From the cell containing the given text, extract its center point as (x, y) coordinate. 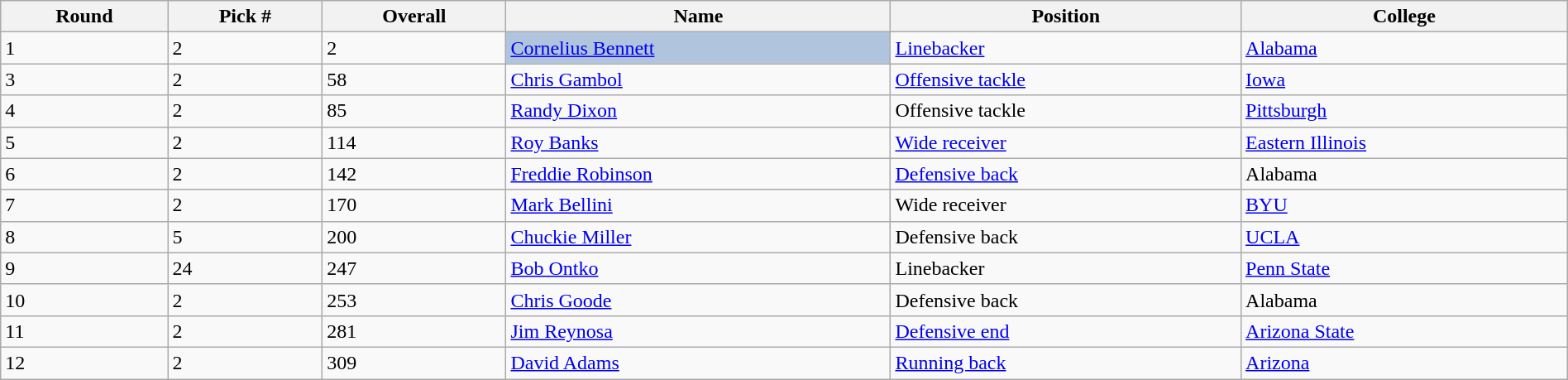
1 (84, 48)
Overall (414, 17)
BYU (1404, 205)
Cornelius Bennett (698, 48)
Jim Reynosa (698, 331)
142 (414, 174)
Pittsburgh (1404, 111)
Arizona State (1404, 331)
Arizona (1404, 363)
Position (1066, 17)
9 (84, 268)
7 (84, 205)
58 (414, 79)
4 (84, 111)
309 (414, 363)
Name (698, 17)
Round (84, 17)
8 (84, 237)
Bob Ontko (698, 268)
247 (414, 268)
253 (414, 300)
Randy Dixon (698, 111)
Chris Gambol (698, 79)
Mark Bellini (698, 205)
281 (414, 331)
11 (84, 331)
Eastern Illinois (1404, 142)
170 (414, 205)
10 (84, 300)
114 (414, 142)
12 (84, 363)
200 (414, 237)
David Adams (698, 363)
Roy Banks (698, 142)
85 (414, 111)
3 (84, 79)
Chris Goode (698, 300)
UCLA (1404, 237)
Penn State (1404, 268)
Chuckie Miller (698, 237)
Pick # (245, 17)
Defensive end (1066, 331)
College (1404, 17)
24 (245, 268)
6 (84, 174)
Iowa (1404, 79)
Running back (1066, 363)
Freddie Robinson (698, 174)
